Determine the (X, Y) coordinate at the center of the cell enclosing the given text.  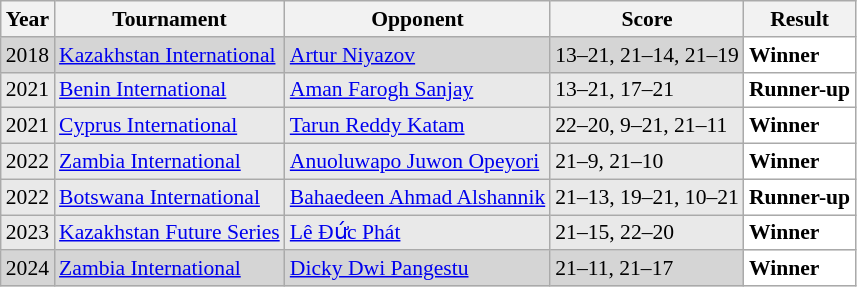
Kazakhstan Future Series (170, 233)
Aman Farogh Sanjay (418, 90)
Kazakhstan International (170, 55)
13–21, 21–14, 21–19 (647, 55)
21–9, 21–10 (647, 162)
21–13, 19–21, 10–21 (647, 197)
Result (800, 19)
Cyprus International (170, 126)
Opponent (418, 19)
21–11, 21–17 (647, 269)
Botswana International (170, 197)
Score (647, 19)
Anuoluwapo Juwon Opeyori (418, 162)
Artur Niyazov (418, 55)
2018 (28, 55)
Lê Đức Phát (418, 233)
Tarun Reddy Katam (418, 126)
Dicky Dwi Pangestu (418, 269)
Benin International (170, 90)
2023 (28, 233)
21–15, 22–20 (647, 233)
Year (28, 19)
Tournament (170, 19)
Bahaedeen Ahmad Alshannik (418, 197)
13–21, 17–21 (647, 90)
22–20, 9–21, 21–11 (647, 126)
2024 (28, 269)
